Search for the cell housing the specified text and yield its (x, y) center coordinate. 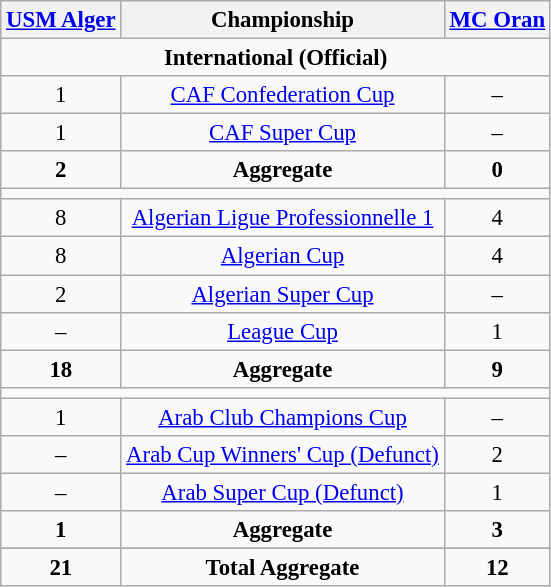
21 (61, 567)
Total Aggregate (282, 567)
Arab Cup Winners' Cup (Defunct) (282, 455)
0 (497, 170)
12 (497, 567)
International (Official) (276, 58)
Algerian Super Cup (282, 294)
9 (497, 369)
Championship (282, 20)
MC Oran (497, 20)
CAF Confederation Cup (282, 95)
Arab Club Champions Cup (282, 417)
Algerian Cup (282, 256)
USM Alger (61, 20)
3 (497, 530)
CAF Super Cup (282, 133)
18 (61, 369)
Algerian Ligue Professionnelle 1 (282, 219)
Arab Super Cup (Defunct) (282, 492)
League Cup (282, 331)
